Detect which cell encompasses the target text, then output its (X, Y) center coordinate. 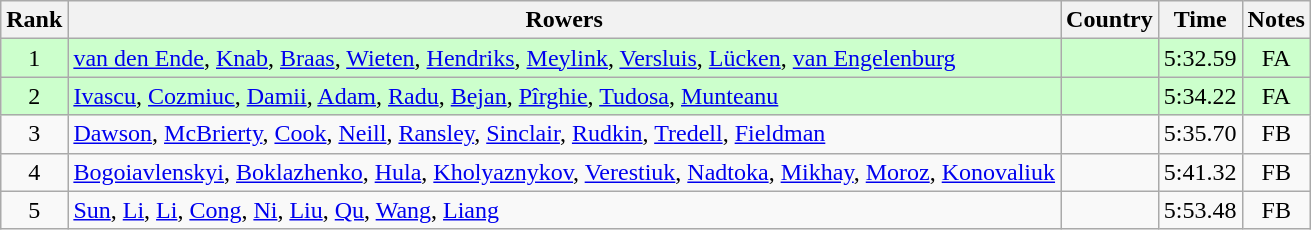
Rowers (564, 20)
5:35.70 (1200, 134)
Country (1110, 20)
5:34.22 (1200, 96)
3 (34, 134)
1 (34, 58)
Dawson, McBrierty, Cook, Neill, Ransley, Sinclair, Rudkin, Tredell, Fieldman (564, 134)
Notes (1276, 20)
5:32.59 (1200, 58)
Sun, Li, Li, Cong, Ni, Liu, Qu, Wang, Liang (564, 210)
Time (1200, 20)
van den Ende, Knab, Braas, Wieten, Hendriks, Meylink, Versluis, Lücken, van Engelenburg (564, 58)
5:41.32 (1200, 172)
5 (34, 210)
2 (34, 96)
Rank (34, 20)
Bogoiavlenskyi, Boklazhenko, Hula, Kholyaznykov, Verestiuk, Nadtoka, Mikhay, Moroz, Konovaliuk (564, 172)
5:53.48 (1200, 210)
Ivascu, Cozmiuc, Damii, Adam, Radu, Bejan, Pîrghie, Tudosa, Munteanu (564, 96)
4 (34, 172)
